Provide the [x, y] coordinate of the cell's center where the given text is located.  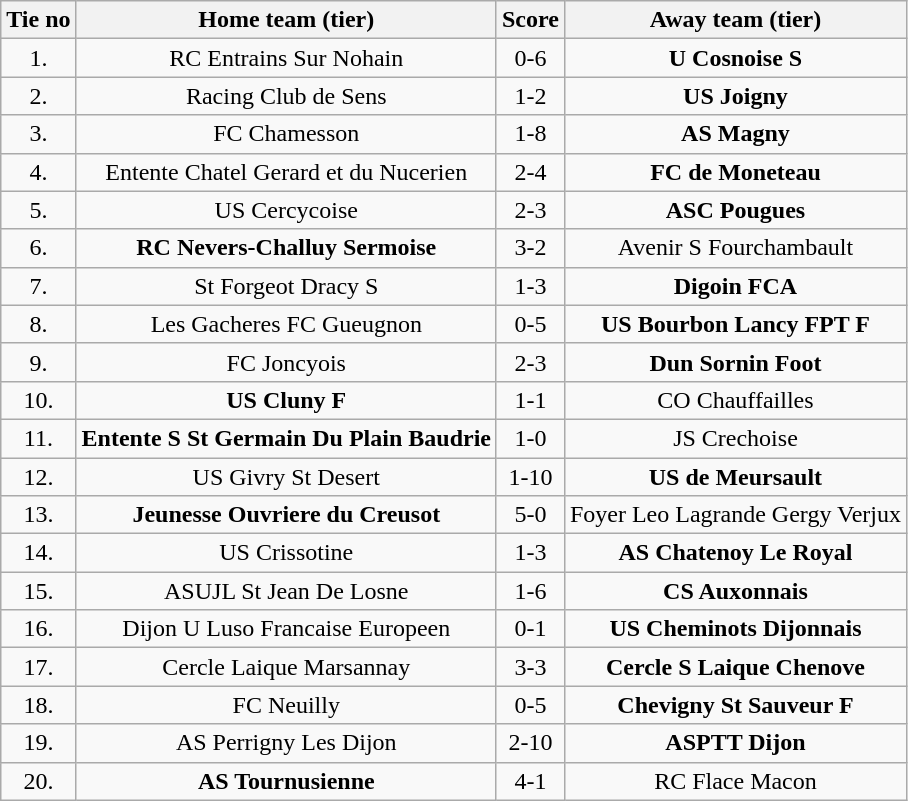
13. [38, 515]
St Forgeot Dracy S [286, 286]
Tie no [38, 20]
3-3 [530, 667]
CS Auxonnais [735, 591]
US Joigny [735, 96]
4-1 [530, 781]
12. [38, 477]
FC de Moneteau [735, 172]
2-4 [530, 172]
US de Meursault [735, 477]
Cercle Laique Marsannay [286, 667]
Dun Sornin Foot [735, 362]
2. [38, 96]
RC Entrains Sur Nohain [286, 58]
1-1 [530, 400]
3-2 [530, 248]
CO Chauffailles [735, 400]
16. [38, 629]
FC Chamesson [286, 134]
15. [38, 591]
1. [38, 58]
Entente Chatel Gerard et du Nucerien [286, 172]
1-6 [530, 591]
5. [38, 210]
Chevigny St Sauveur F [735, 705]
US Givry St Desert [286, 477]
JS Crechoise [735, 438]
7. [38, 286]
9. [38, 362]
0-1 [530, 629]
3. [38, 134]
19. [38, 743]
1-2 [530, 96]
ASC Pougues [735, 210]
RC Flace Macon [735, 781]
Cercle S Laique Chenove [735, 667]
Racing Club de Sens [286, 96]
5-0 [530, 515]
US Cercycoise [286, 210]
11. [38, 438]
FC Neuilly [286, 705]
20. [38, 781]
14. [38, 553]
4. [38, 172]
1-8 [530, 134]
Jeunesse Ouvriere du Creusot [286, 515]
Away team (tier) [735, 20]
US Bourbon Lancy FPT F [735, 324]
AS Magny [735, 134]
US Crissotine [286, 553]
Score [530, 20]
Home team (tier) [286, 20]
8. [38, 324]
10. [38, 400]
6. [38, 248]
Dijon U Luso Francaise Europeen [286, 629]
ASUJL St Jean De Losne [286, 591]
AS Perrigny Les Dijon [286, 743]
AS Chatenoy Le Royal [735, 553]
US Cluny F [286, 400]
AS Tournusienne [286, 781]
Digoin FCA [735, 286]
RC Nevers-Challuy Sermoise [286, 248]
Foyer Leo Lagrande Gergy Verjux [735, 515]
ASPTT Dijon [735, 743]
0-6 [530, 58]
Entente S St Germain Du Plain Baudrie [286, 438]
FC Joncyois [286, 362]
Les Gacheres FC Gueugnon [286, 324]
US Cheminots Dijonnais [735, 629]
2-10 [530, 743]
18. [38, 705]
Avenir S Fourchambault [735, 248]
1-10 [530, 477]
U Cosnoise S [735, 58]
17. [38, 667]
1-0 [530, 438]
